Identify which cell holds the provided text, then report its (x, y) central coordinate. 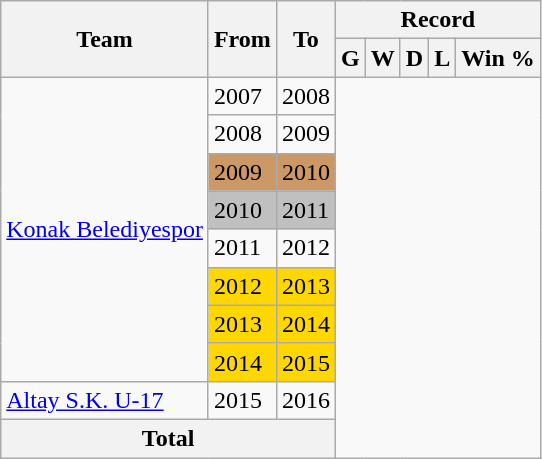
G (350, 58)
Total (168, 438)
Team (105, 39)
Altay S.K. U-17 (105, 400)
To (306, 39)
D (414, 58)
Record (438, 20)
From (242, 39)
2016 (306, 400)
W (382, 58)
2007 (242, 96)
L (442, 58)
Win % (498, 58)
Konak Belediyespor (105, 229)
